Locate the cell with the specified text and output its (X, Y) center coordinate. 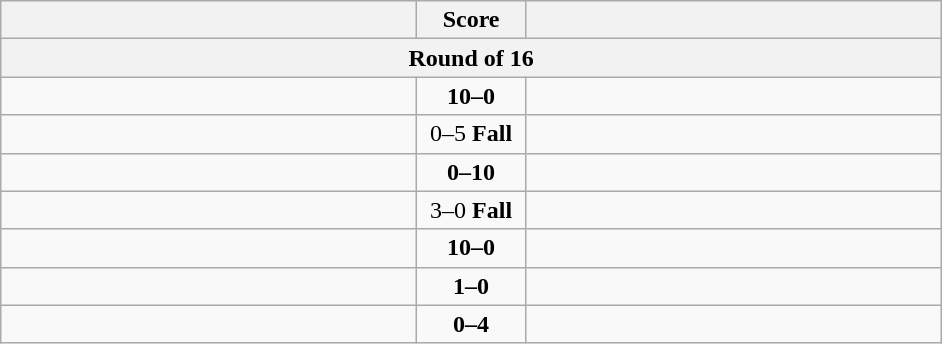
1–0 (472, 286)
0–4 (472, 324)
0–5 Fall (472, 134)
Score (472, 20)
3–0 Fall (472, 210)
0–10 (472, 172)
Round of 16 (472, 58)
